Find where the given text appears and provide that cell's center as [X, Y] coordinate. 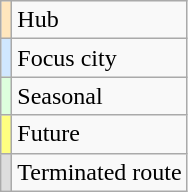
Future [100, 134]
Terminated route [100, 172]
Focus city [100, 58]
Seasonal [100, 96]
Hub [100, 20]
